For the text-containing cell, return its midpoint in [x, y] coordinate format. 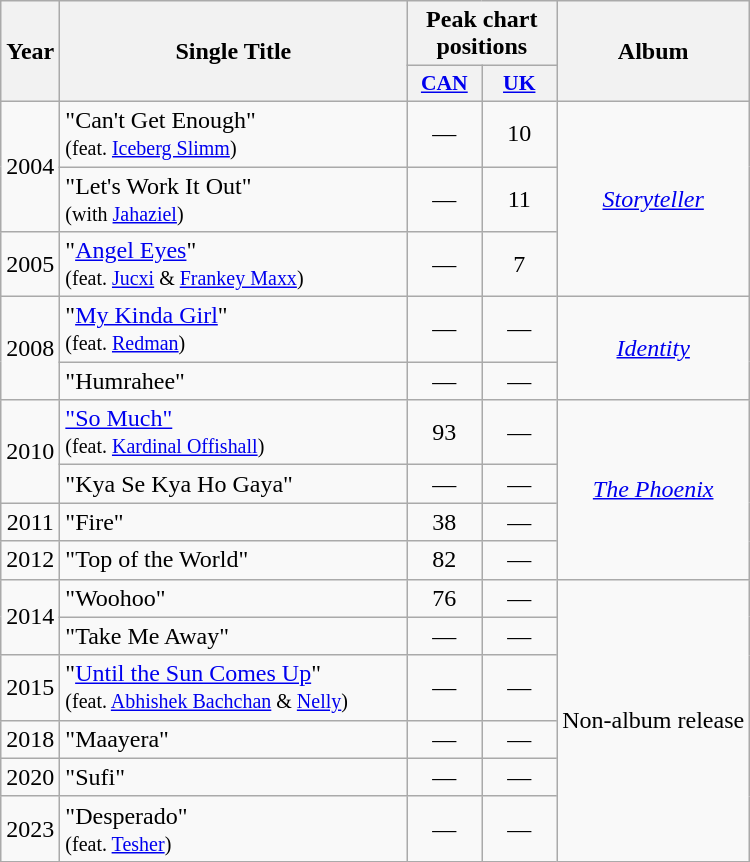
"Can't Get Enough"(feat. Iceberg Slimm) [234, 134]
2020 [30, 777]
2010 [30, 452]
"Sufi" [234, 777]
"Kya Se Kya Ho Gaya" [234, 484]
82 [444, 560]
38 [444, 522]
"Top of the World" [234, 560]
2012 [30, 560]
"Angel Eyes" (feat. Jucxi & Frankey Maxx) [234, 264]
"So Much" (feat. Kardinal Offishall) [234, 432]
"Desperado" (feat. Tesher) [234, 828]
"Woohoo" [234, 598]
Peak chart positions [482, 34]
"Humrahee" [234, 381]
"Let's Work It Out"(with Jahaziel) [234, 198]
Single Title [234, 52]
11 [520, 198]
93 [444, 432]
2011 [30, 522]
2018 [30, 739]
10 [520, 134]
2004 [30, 166]
Non-album release [654, 720]
2014 [30, 617]
2023 [30, 828]
"My Kinda Girl" (feat. Redman) [234, 330]
The Phoenix [654, 490]
7 [520, 264]
Year [30, 52]
2015 [30, 688]
2008 [30, 348]
Storyteller [654, 198]
Identity [654, 348]
76 [444, 598]
"Until the Sun Comes Up" (feat. Abhishek Bachchan & Nelly) [234, 688]
"Maayera" [234, 739]
"Take Me Away" [234, 636]
2005 [30, 264]
UK [520, 84]
Album [654, 52]
"Fire" [234, 522]
CAN [444, 84]
